Identify which cell holds the provided text, then report its [x, y] central coordinate. 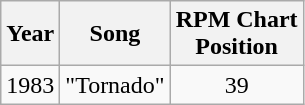
1983 [30, 85]
39 [236, 85]
RPM Chart Position [236, 34]
Song [115, 34]
"Tornado" [115, 85]
Year [30, 34]
